Provide the (x, y) coordinate of the cell's center where the given text is located.  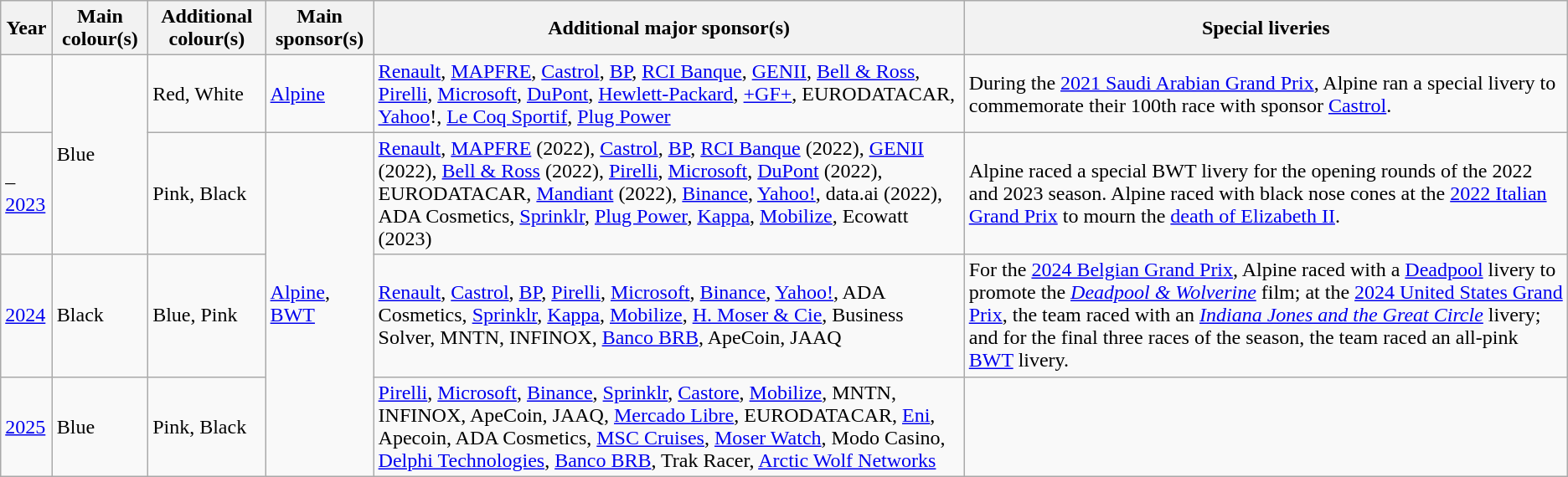
Additional major sponsor(s) (668, 28)
Alpine, BWT (320, 305)
Main colour(s) (100, 28)
Red, White (207, 94)
During the 2021 Saudi Arabian Grand Prix, Alpine ran a special livery to commemorate their 100th race with sponsor Castrol. (1266, 94)
Blue, Pink (207, 315)
Main sponsor(s) (320, 28)
–2023 (27, 193)
Black (100, 315)
Year (27, 28)
2024 (27, 315)
Alpine (320, 94)
Additional colour(s) (207, 28)
Special liveries (1266, 28)
2025 (27, 427)
